For the text-containing cell, return its midpoint in [x, y] coordinate format. 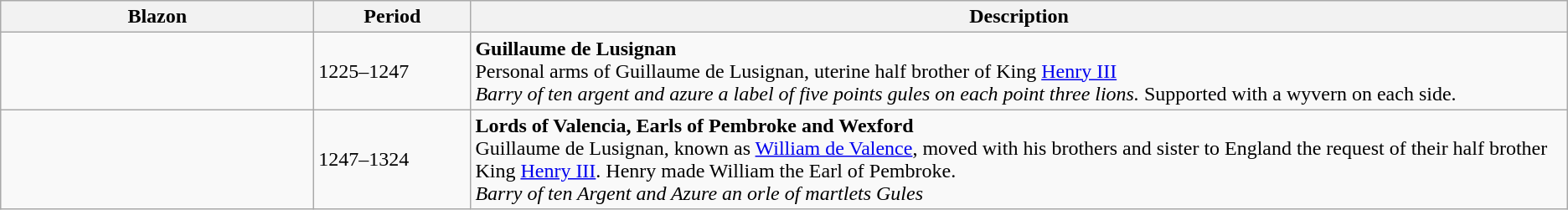
1247–1324 [392, 159]
Period [392, 17]
Blazon [157, 17]
1225–1247 [392, 71]
Description [1019, 17]
